Capture the cell that displays the provided text and extract its (X, Y) central coordinate. 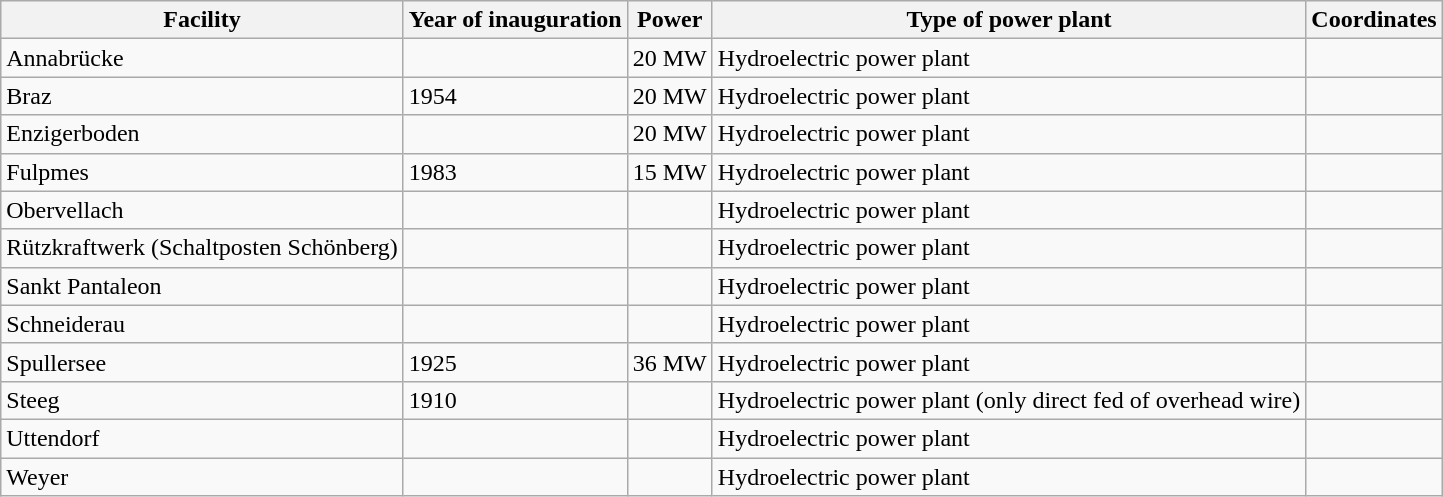
Annabrücke (202, 58)
Rützkraftwerk (Schaltposten Schönberg) (202, 248)
Year of inauguration (515, 20)
Power (670, 20)
Hydroelectric power plant (only direct fed of overhead wire) (1008, 400)
Schneiderau (202, 324)
Spullersee (202, 362)
36 MW (670, 362)
Steeg (202, 400)
Uttendorf (202, 438)
Sankt Pantaleon (202, 286)
Enzigerboden (202, 134)
1954 (515, 96)
Coordinates (1374, 20)
1925 (515, 362)
1910 (515, 400)
Braz (202, 96)
Weyer (202, 477)
15 MW (670, 172)
Facility (202, 20)
Obervellach (202, 210)
Fulpmes (202, 172)
1983 (515, 172)
Type of power plant (1008, 20)
